Output the [X, Y] coordinate of the center of the cell containing the given text.  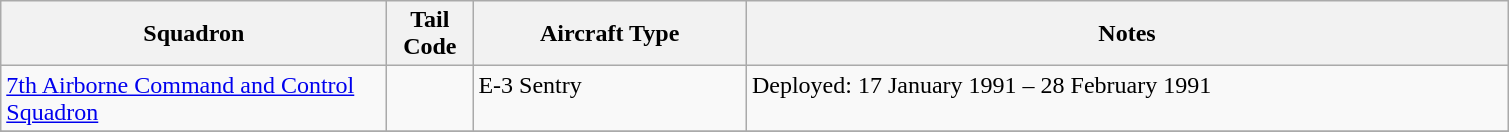
Aircraft Type [610, 34]
Deployed: 17 January 1991 – 28 February 1991 [1126, 98]
Squadron [194, 34]
Notes [1126, 34]
E-3 Sentry [610, 98]
7th Airborne Command and Control Squadron [194, 98]
Tail Code [430, 34]
